Return (X, Y) of the center of cell containing provided text 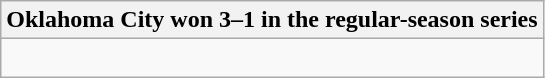
Oklahoma City won 3–1 in the regular-season series (272, 20)
